Detect which cell encompasses the target text, then output its (x, y) center coordinate. 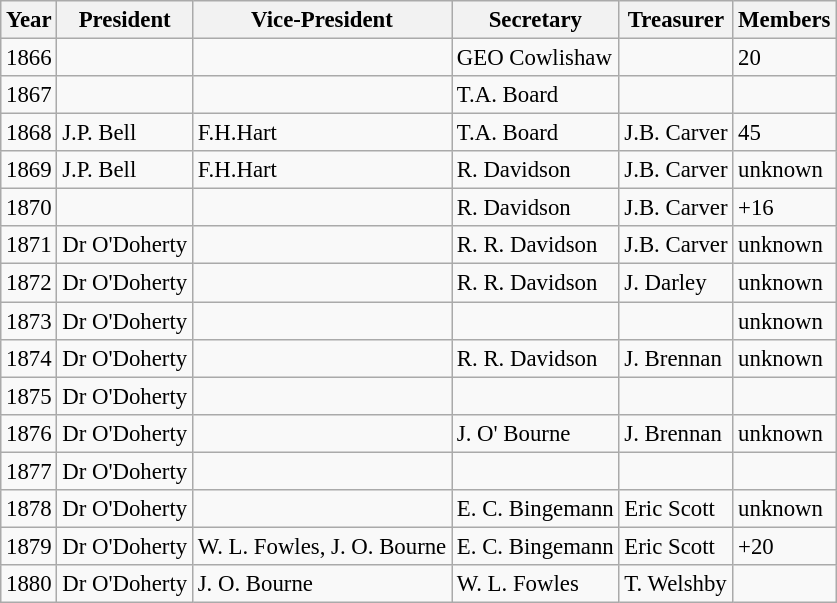
1870 (29, 208)
J. Darley (676, 283)
1875 (29, 396)
Secretary (536, 20)
20 (784, 58)
1867 (29, 95)
J. O' Bourne (536, 433)
1871 (29, 245)
T. Welshby (676, 584)
1876 (29, 433)
+20 (784, 546)
1874 (29, 358)
+16 (784, 208)
President (125, 20)
45 (784, 133)
1872 (29, 283)
Year (29, 20)
J. O. Bourne (322, 584)
W. L. Fowles, J. O. Bourne (322, 546)
1869 (29, 170)
1873 (29, 321)
Members (784, 20)
1868 (29, 133)
1878 (29, 509)
Vice-President (322, 20)
1877 (29, 471)
GEO Cowlishaw (536, 58)
1866 (29, 58)
W. L. Fowles (536, 584)
1879 (29, 546)
1880 (29, 584)
Treasurer (676, 20)
